Detect which cell encompasses the target text, then output its [X, Y] center coordinate. 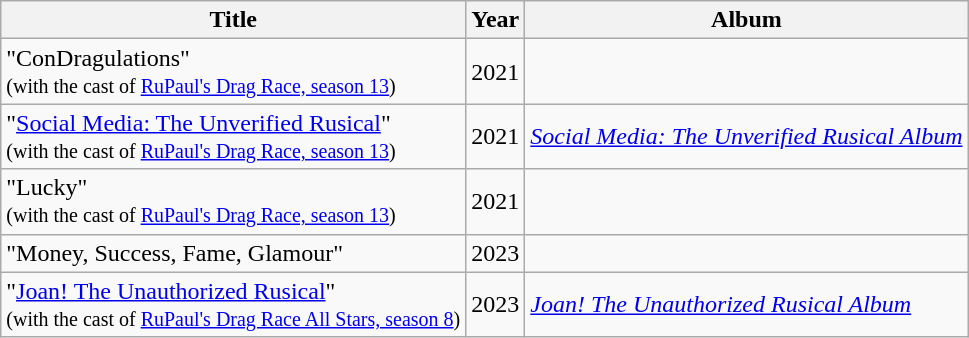
"Money, Success, Fame, Glamour" [234, 253]
"Social Media: The Unverified Rusical"(with the cast of RuPaul's Drag Race, season 13) [234, 136]
"Lucky"(with the cast of RuPaul's Drag Race, season 13) [234, 202]
Social Media: The Unverified Rusical Album [746, 136]
Year [496, 20]
"Joan! The Unauthorized Rusical"(with the cast of RuPaul's Drag Race All Stars, season 8) [234, 304]
Album [746, 20]
"ConDragulations"(with the cast of RuPaul's Drag Race, season 13) [234, 72]
Joan! The Unauthorized Rusical Album [746, 304]
Title [234, 20]
